Return (x, y) of the center of cell containing provided text 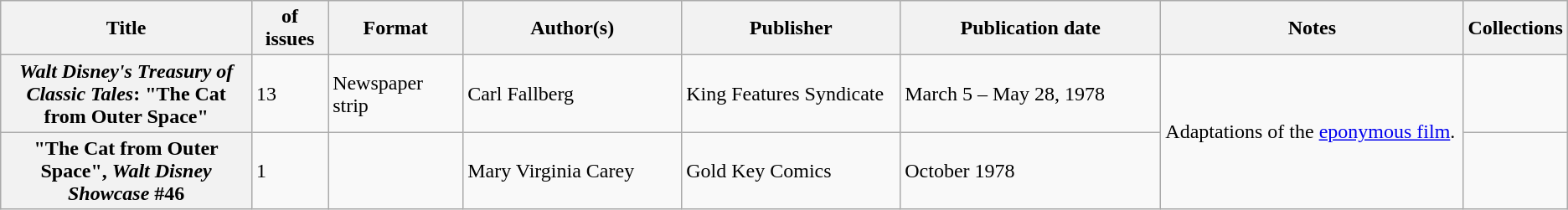
Format (395, 28)
"The Cat from Outer Space", Walt Disney Showcase #46 (126, 171)
Gold Key Comics (791, 171)
October 1978 (1030, 171)
13 (290, 94)
Carl Fallberg (573, 94)
Adaptations of the eponymous film. (1312, 132)
March 5 – May 28, 1978 (1030, 94)
1 (290, 171)
King Features Syndicate (791, 94)
Publication date (1030, 28)
Walt Disney's Treasury of Classic Tales: "The Cat from Outer Space" (126, 94)
Notes (1312, 28)
of issues (290, 28)
Collections (1515, 28)
Title (126, 28)
Mary Virginia Carey (573, 171)
Newspaper strip (395, 94)
Publisher (791, 28)
Author(s) (573, 28)
